From the cell containing the given text, extract its center point as [x, y] coordinate. 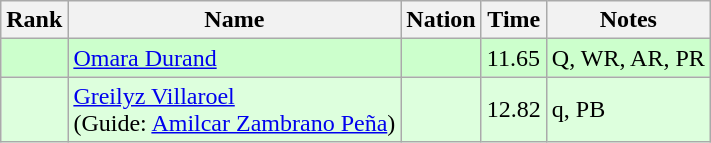
Nation [441, 20]
Q, WR, AR, PR [628, 58]
Notes [628, 20]
Time [514, 20]
q, PB [628, 110]
Rank [34, 20]
Greilyz Villaroel(Guide: Amilcar Zambrano Peña) [234, 110]
Omara Durand [234, 58]
11.65 [514, 58]
Name [234, 20]
12.82 [514, 110]
